Extract the [X, Y] coordinate from the center of the cell holding the provided text.  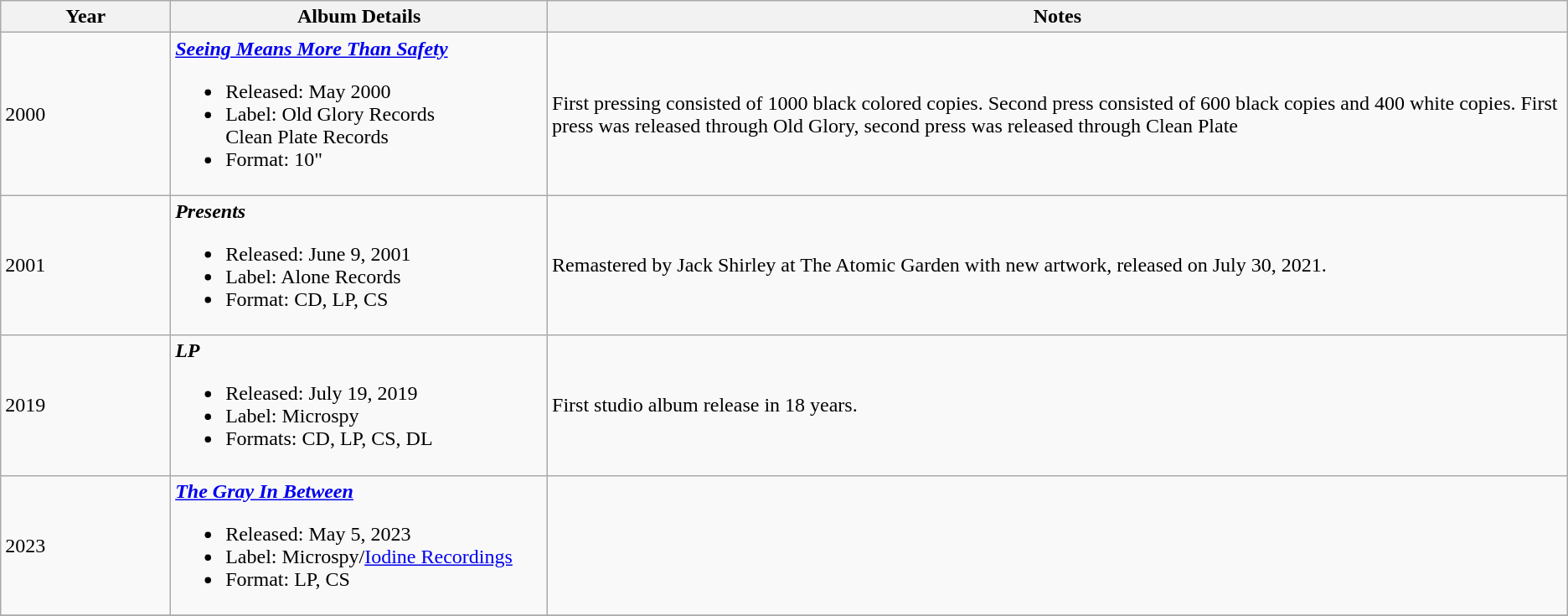
Album Details [359, 17]
PresentsReleased: June 9, 2001Label: Alone RecordsFormat: CD, LP, CS [359, 265]
First studio album release in 18 years. [1058, 406]
2000 [85, 114]
Year [85, 17]
2023 [85, 545]
2019 [85, 406]
LPReleased: July 19, 2019Label: MicrospyFormats: CD, LP, CS, DL [359, 406]
2001 [85, 265]
Notes [1058, 17]
The Gray In BetweenReleased: May 5, 2023Label: Microspy/Iodine RecordingsFormat: LP, CS [359, 545]
Seeing Means More Than SafetyReleased: May 2000Label: Old Glory RecordsClean Plate RecordsFormat: 10" [359, 114]
Remastered by Jack Shirley at The Atomic Garden with new artwork, released on July 30, 2021. [1058, 265]
